Determine the [X, Y] coordinate at the center of the cell enclosing the given text.  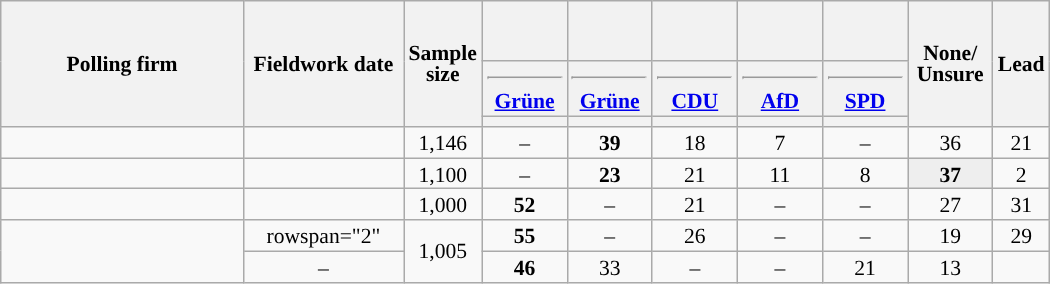
1,000 [443, 204]
46 [524, 266]
27 [950, 204]
SPD [864, 89]
39 [610, 142]
CDU [694, 89]
rowspan="2" [323, 236]
None/Unsure [950, 64]
36 [950, 142]
18 [694, 142]
AfD [780, 89]
Samplesize [443, 64]
1,100 [443, 174]
11 [780, 174]
8 [864, 174]
1,146 [443, 142]
2 [1022, 174]
31 [1022, 204]
23 [610, 174]
55 [524, 236]
37 [950, 174]
29 [1022, 236]
1,005 [443, 251]
Fieldwork date [323, 64]
26 [694, 236]
19 [950, 236]
33 [610, 266]
7 [780, 142]
Lead [1022, 64]
Polling firm [122, 64]
52 [524, 204]
13 [950, 266]
